Return the [X, Y] coordinate for the center point of the cell that contains the specified text.  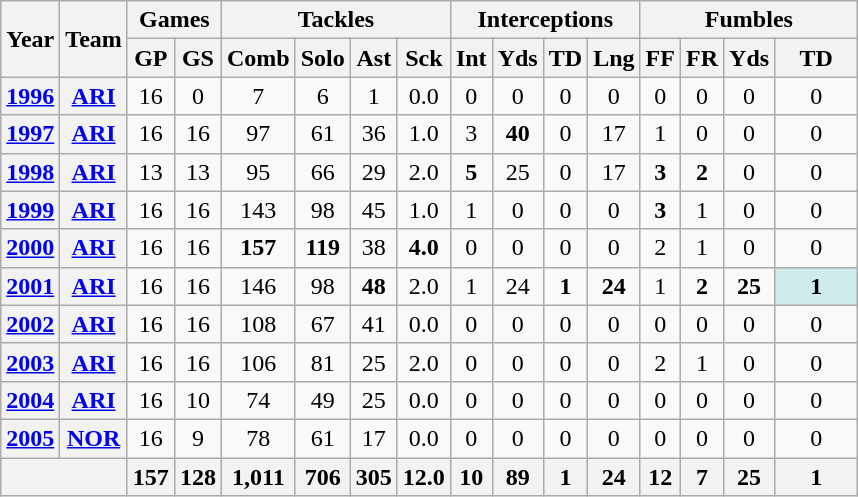
36 [374, 134]
40 [518, 134]
1,011 [258, 477]
Games [174, 20]
9 [198, 438]
Ast [374, 58]
49 [322, 400]
2003 [30, 362]
2005 [30, 438]
45 [374, 210]
NOR [94, 438]
143 [258, 210]
74 [258, 400]
Fumbles [749, 20]
6 [322, 96]
Solo [322, 58]
5 [471, 172]
108 [258, 324]
4.0 [424, 248]
12 [660, 477]
Lng [614, 58]
Interceptions [545, 20]
38 [374, 248]
305 [374, 477]
GS [198, 58]
12.0 [424, 477]
Team [94, 39]
95 [258, 172]
146 [258, 286]
2004 [30, 400]
29 [374, 172]
67 [322, 324]
128 [198, 477]
1996 [30, 96]
FR [702, 58]
106 [258, 362]
FF [660, 58]
Sck [424, 58]
1998 [30, 172]
706 [322, 477]
66 [322, 172]
2001 [30, 286]
89 [518, 477]
1997 [30, 134]
41 [374, 324]
Year [30, 39]
81 [322, 362]
2002 [30, 324]
2000 [30, 248]
Tackles [336, 20]
97 [258, 134]
119 [322, 248]
Int [471, 58]
78 [258, 438]
Comb [258, 58]
GP [150, 58]
1999 [30, 210]
48 [374, 286]
